Output the (x, y) coordinate of the center of the cell containing the given text.  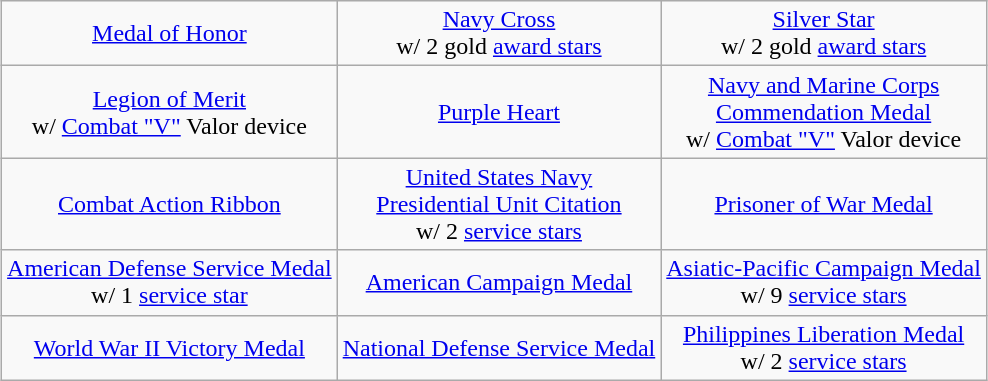
Combat Action Ribbon (170, 204)
Navy and Marine CorpsCommendation Medalw/ Combat "V" Valor device (824, 112)
Purple Heart (499, 112)
United States NavyPresidential Unit Citationw/ 2 service stars (499, 204)
Navy Crossw/ 2 gold award stars (499, 34)
Legion of Meritw/ Combat "V" Valor device (170, 112)
American Campaign Medal (499, 282)
World War II Victory Medal (170, 348)
American Defense Service Medalw/ 1 service star (170, 282)
Silver Starw/ 2 gold award stars (824, 34)
Medal of Honor (170, 34)
Philippines Liberation Medalw/ 2 service stars (824, 348)
National Defense Service Medal (499, 348)
Prisoner of War Medal (824, 204)
Asiatic-Pacific Campaign Medalw/ 9 service stars (824, 282)
